Find where the given text appears and provide that cell's center as (x, y) coordinate. 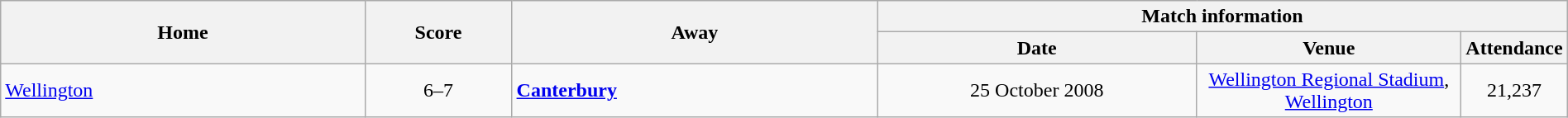
Canterbury (695, 91)
6–7 (438, 91)
Wellington Regional Stadium, Wellington (1329, 91)
25 October 2008 (1037, 91)
Home (183, 32)
21,237 (1514, 91)
Score (438, 32)
Away (695, 32)
Date (1037, 48)
Venue (1329, 48)
Match information (1222, 17)
Wellington (183, 91)
Attendance (1514, 48)
